Capture the cell that displays the provided text and extract its [x, y] central coordinate. 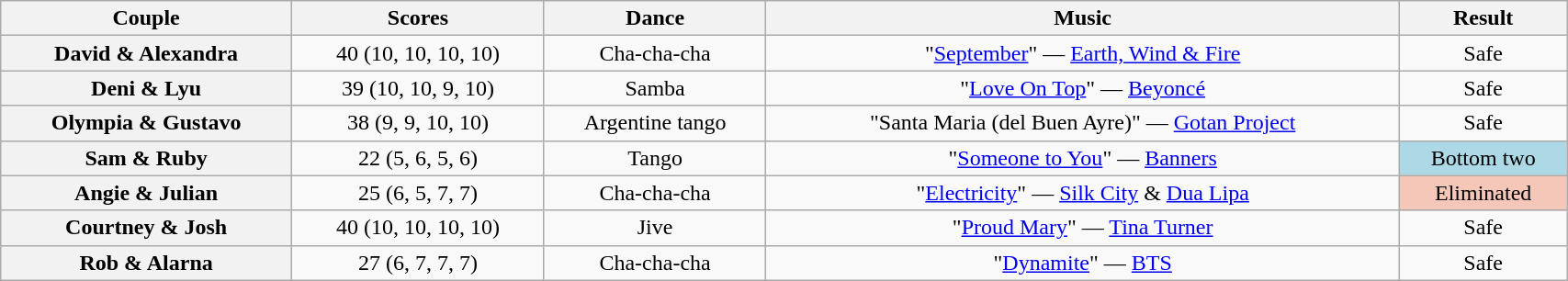
Result [1483, 18]
"Proud Mary" — Tina Turner [1083, 228]
Music [1083, 18]
Argentine tango [654, 123]
Jive [654, 228]
25 (6, 5, 7, 7) [417, 193]
Courtney & Josh [147, 228]
David & Alexandra [147, 53]
Deni & Lyu [147, 88]
"Someone to You" — Banners [1083, 158]
"September" — Earth, Wind & Fire [1083, 53]
"Dynamite" — BTS [1083, 263]
Angie & Julian [147, 193]
Sam & Ruby [147, 158]
Bottom two [1483, 158]
"Santa Maria (del Buen Ayre)" — Gotan Project [1083, 123]
Dance [654, 18]
Scores [417, 18]
Rob & Alarna [147, 263]
27 (6, 7, 7, 7) [417, 263]
Couple [147, 18]
22 (5, 6, 5, 6) [417, 158]
Olympia & Gustavo [147, 123]
"Electricity" — Silk City & Dua Lipa [1083, 193]
38 (9, 9, 10, 10) [417, 123]
Samba [654, 88]
39 (10, 10, 9, 10) [417, 88]
Eliminated [1483, 193]
Tango [654, 158]
"Love On Top" — Beyoncé [1083, 88]
